Provide the [X, Y] coordinate of the cell's center where the given text is located.  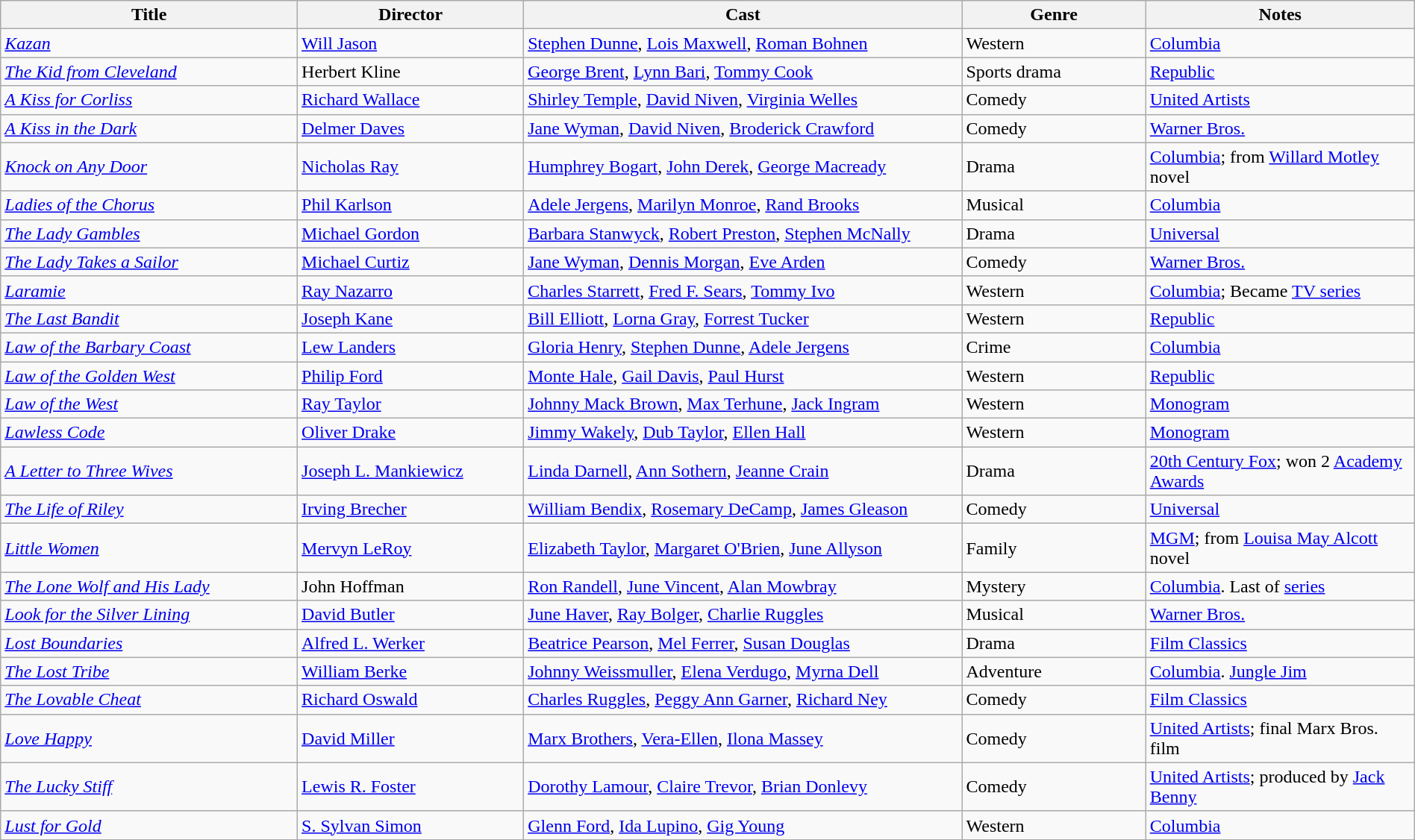
Johnny Weissmuller, Elena Verdugo, Myrna Dell [743, 671]
Beatrice Pearson, Mel Ferrer, Susan Douglas [743, 643]
20th Century Fox; won 2 Academy Awards [1280, 471]
Nicholas Ray [410, 167]
Dorothy Lamour, Claire Trevor, Brian Donlevy [743, 786]
David Butler [410, 615]
Phil Karlson [410, 205]
Shirley Temple, David Niven, Virginia Welles [743, 100]
Mervyn LeRoy [410, 548]
Columbia; Became TV series [1280, 290]
Love Happy [149, 739]
Charles Starrett, Fred F. Sears, Tommy Ivo [743, 290]
Marx Brothers, Vera-Ellen, Ilona Massey [743, 739]
Linda Darnell, Ann Sothern, Jeanne Crain [743, 471]
Irving Brecher [410, 510]
The Lone Wolf and His Lady [149, 586]
John Hoffman [410, 586]
Delmer Daves [410, 128]
Ray Nazarro [410, 290]
Law of the Barbary Coast [149, 347]
Jane Wyman, David Niven, Broderick Crawford [743, 128]
Little Women [149, 548]
Stephen Dunne, Lois Maxwell, Roman Bohnen [743, 43]
Joseph L. Mankiewicz [410, 471]
Crime [1054, 347]
Title [149, 15]
Adele Jergens, Marilyn Monroe, Rand Brooks [743, 205]
Jimmy Wakely, Dub Taylor, Ellen Hall [743, 433]
Ladies of the Chorus [149, 205]
Jane Wyman, Dennis Morgan, Eve Arden [743, 262]
Mystery [1054, 586]
June Haver, Ray Bolger, Charlie Ruggles [743, 615]
Monte Hale, Gail Davis, Paul Hurst [743, 375]
Look for the Silver Lining [149, 615]
Will Jason [410, 43]
Ron Randell, June Vincent, Alan Mowbray [743, 586]
United Artists; final Marx Bros. film [1280, 739]
Laramie [149, 290]
Bill Elliott, Lorna Gray, Forrest Tucker [743, 319]
Alfred L. Werker [410, 643]
A Kiss in the Dark [149, 128]
Lew Landers [410, 347]
Lawless Code [149, 433]
Columbia. Last of series [1280, 586]
William Berke [410, 671]
Knock on Any Door [149, 167]
Ray Taylor [410, 404]
Michael Gordon [410, 233]
Law of the West [149, 404]
Philip Ford [410, 375]
William Bendix, Rosemary DeCamp, James Gleason [743, 510]
Genre [1054, 15]
Oliver Drake [410, 433]
MGM; from Louisa May Alcott novel [1280, 548]
Lost Boundaries [149, 643]
Lust for Gold [149, 825]
Sports drama [1054, 72]
Richard Wallace [410, 100]
David Miller [410, 739]
Michael Curtiz [410, 262]
Herbert Kline [410, 72]
Cast [743, 15]
The Lost Tribe [149, 671]
George Brent, Lynn Bari, Tommy Cook [743, 72]
Lewis R. Foster [410, 786]
Glenn Ford, Ida Lupino, Gig Young [743, 825]
Johnny Mack Brown, Max Terhune, Jack Ingram [743, 404]
Richard Oswald [410, 700]
The Last Bandit [149, 319]
Notes [1280, 15]
Gloria Henry, Stephen Dunne, Adele Jergens [743, 347]
Family [1054, 548]
A Kiss for Corliss [149, 100]
Humphrey Bogart, John Derek, George Macready [743, 167]
Columbia. Jungle Jim [1280, 671]
The Lovable Cheat [149, 700]
Columbia; from Willard Motley novel [1280, 167]
S. Sylvan Simon [410, 825]
The Life of Riley [149, 510]
Charles Ruggles, Peggy Ann Garner, Richard Ney [743, 700]
The Lady Gambles [149, 233]
Elizabeth Taylor, Margaret O'Brien, June Allyson [743, 548]
United Artists [1280, 100]
Law of the Golden West [149, 375]
A Letter to Three Wives [149, 471]
United Artists; produced by Jack Benny [1280, 786]
The Lucky Stiff [149, 786]
Director [410, 15]
Joseph Kane [410, 319]
Adventure [1054, 671]
Barbara Stanwyck, Robert Preston, Stephen McNally [743, 233]
The Lady Takes a Sailor [149, 262]
The Kid from Cleveland [149, 72]
Kazan [149, 43]
